Extract the (x, y) coordinate from the center of the cell holding the provided text.  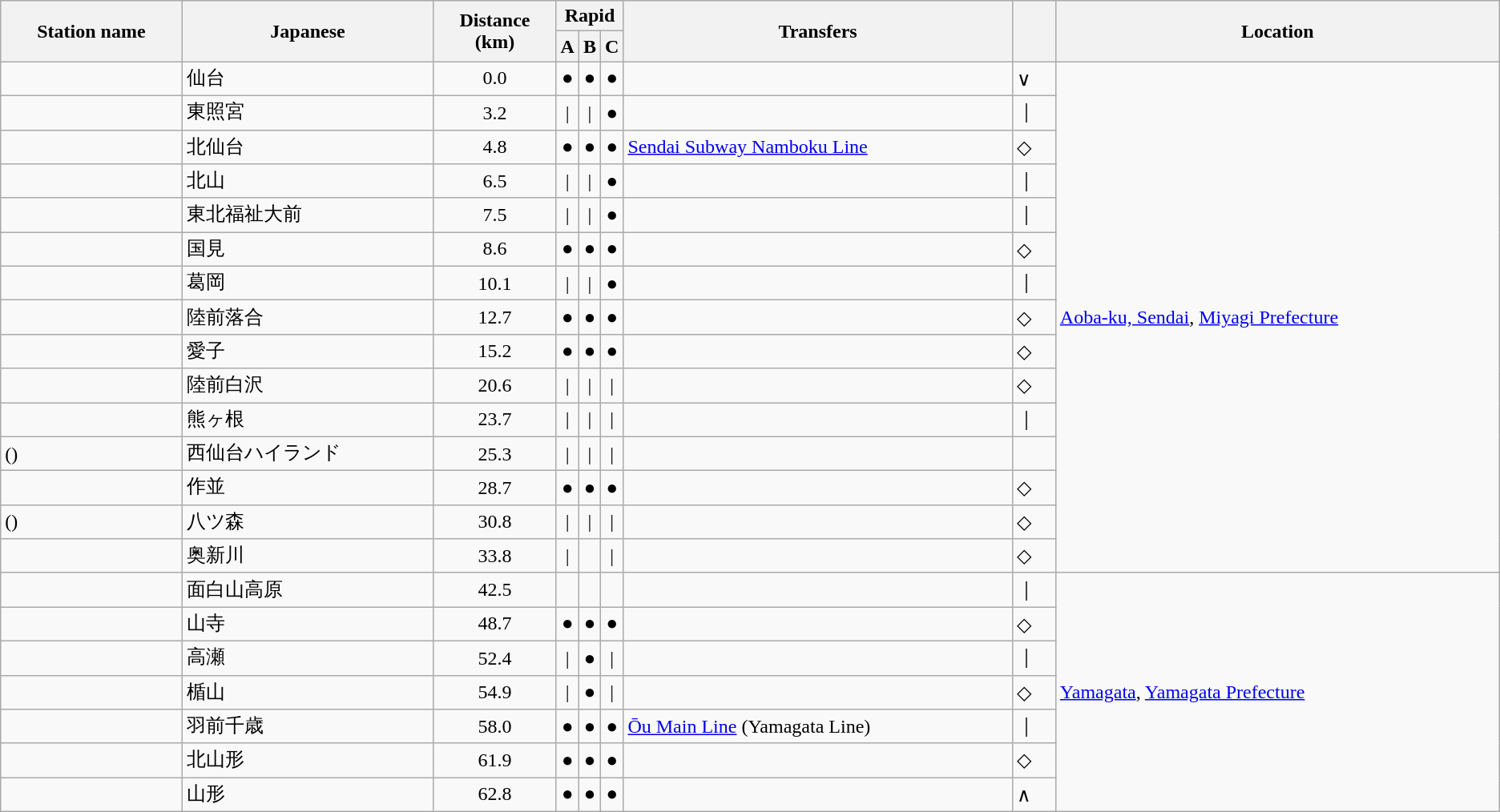
54.9 (495, 692)
奥新川 (308, 556)
Location (1277, 31)
8.6 (495, 250)
25.3 (495, 453)
Ōu Main Line (Yamagata Line) (817, 727)
東北福祉大前 (308, 215)
楯山 (308, 692)
高瀬 (308, 658)
葛岡 (308, 283)
B (590, 46)
東照宮 (308, 112)
4.8 (495, 147)
A (567, 46)
作並 (308, 488)
23.7 (495, 420)
北山形 (308, 761)
仙台 (308, 78)
58.0 (495, 727)
陸前白沢 (308, 386)
Sendai Subway Namboku Line (817, 147)
北仙台 (308, 147)
∧ (1034, 794)
Yamagata, Yamagata Prefecture (1277, 692)
3.2 (495, 112)
20.6 (495, 386)
33.8 (495, 556)
陸前落合 (308, 317)
愛子 (308, 351)
15.2 (495, 351)
48.7 (495, 625)
C (612, 46)
28.7 (495, 488)
国見 (308, 250)
12.7 (495, 317)
羽前千歳 (308, 727)
61.9 (495, 761)
熊ヶ根 (308, 420)
面白山高原 (308, 589)
山形 (308, 794)
Japanese (308, 31)
Distance(km) (495, 31)
6.5 (495, 181)
52.4 (495, 658)
Rapid (590, 16)
山寺 (308, 625)
7.5 (495, 215)
北山 (308, 181)
42.5 (495, 589)
Transfers (817, 31)
30.8 (495, 522)
八ツ森 (308, 522)
∨ (1034, 78)
0.0 (495, 78)
西仙台ハイランド (308, 453)
62.8 (495, 794)
10.1 (495, 283)
Station name (91, 31)
Aoba-ku, Sendai, Miyagi Prefecture (1277, 317)
